Detect which cell encompasses the target text, then output its [x, y] center coordinate. 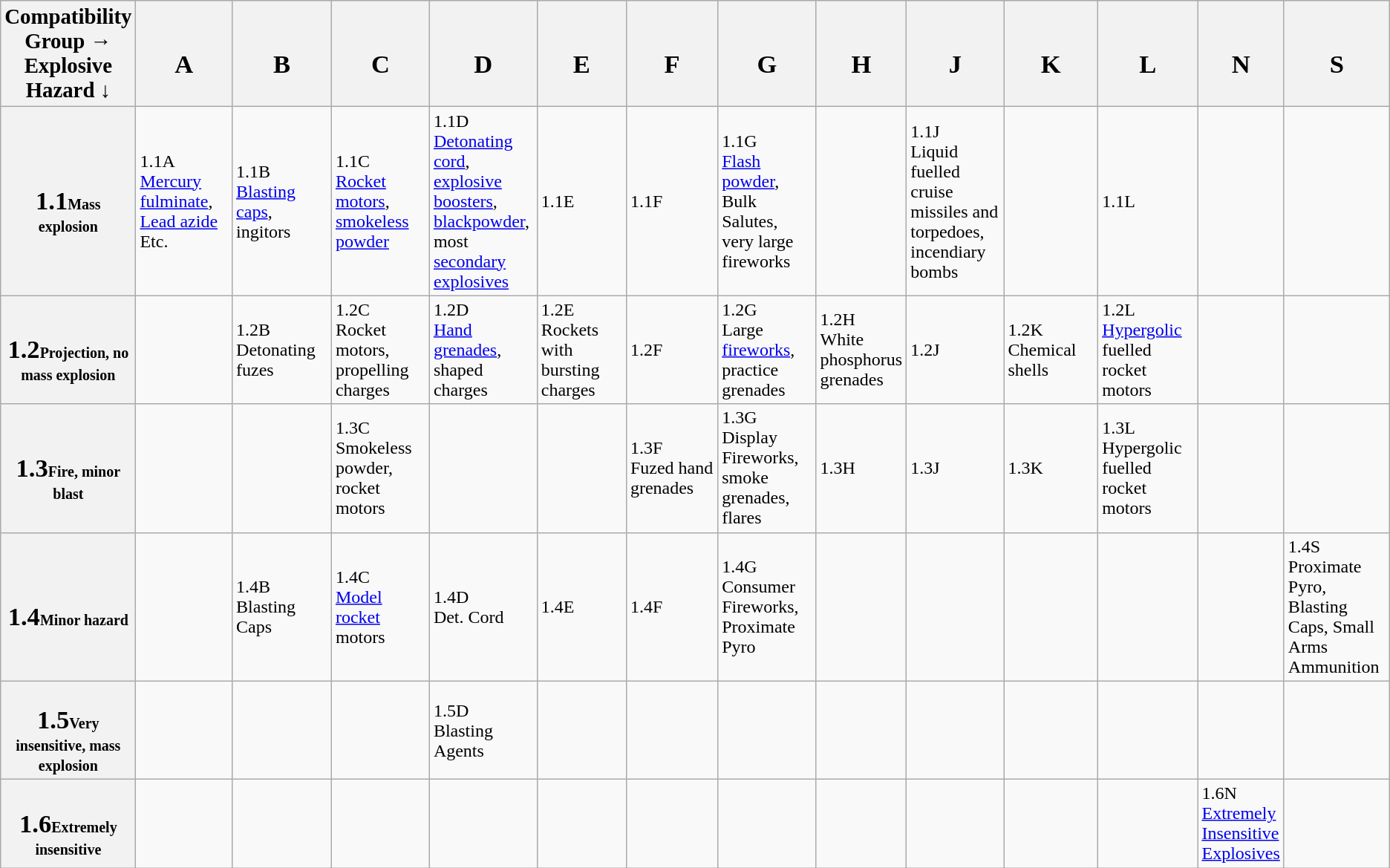
1.3H [861, 468]
B [282, 53]
D [483, 53]
E [581, 53]
1.5DBlasting Agents [483, 731]
1.1JLiquid fuelled cruise missiles and torpedoes, incendiary bombs [955, 201]
1.1F [671, 201]
1.1CRocket motors, smokeless powder [380, 201]
1.2LHypergolic fuelled rocket motors [1148, 350]
1.5Very insensitive, mass explosion [68, 731]
G [767, 53]
K [1051, 53]
1.4CModel rocket motors [380, 607]
1.6NExtremely Insensitive Explosives [1241, 824]
1.2Projection, no mass explosion [68, 350]
1.4F [671, 607]
1.4SProximate Pyro, Blasting Caps, Small Arms Ammunition [1337, 607]
1.4E [581, 607]
L [1148, 53]
1.2KChemical shells [1051, 350]
1.2HWhite phosphorus grenades [861, 350]
1.3K [1051, 468]
J [955, 53]
1.2BDetonating fuzes [282, 350]
F [671, 53]
1.2CRocket motors, propelling charges [380, 350]
1.3J [955, 468]
1.1E [581, 201]
1.2GLarge fireworks, practice grenades [767, 350]
Compatibility Group →Explosive Hazard ↓ [68, 53]
H [861, 53]
1.1DDetonating cord, explosive boosters, blackpowder, most secondary explosives [483, 201]
1.3LHypergolic fuelled rocket motors [1148, 468]
S [1337, 53]
1.3Fire, minor blast [68, 468]
N [1241, 53]
1.1Mass explosion [68, 201]
1.2ERockets with bursting charges [581, 350]
1.2F [671, 350]
1.1BBlasting caps, ingitors [282, 201]
1.1L [1148, 201]
1.1AMercury fulminate, Lead azide Etc. [184, 201]
1.4GConsumer Fireworks, Proximate Pyro [767, 607]
C [380, 53]
1.3CSmokeless powder, rocket motors [380, 468]
1.3GDisplay Fireworks, smoke grenades, flares [767, 468]
1.4DDet. Cord [483, 607]
A [184, 53]
1.2DHand grenades, shaped charges [483, 350]
1.2J [955, 350]
1.4BBlasting Caps [282, 607]
1.3FFuzed hand grenades [671, 468]
1.6Extremely insensitive [68, 824]
1.1GFlash powder, Bulk Salutes, very large fireworks [767, 201]
1.4Minor hazard [68, 607]
